Locate the cell with the specified text and output its [X, Y] center coordinate. 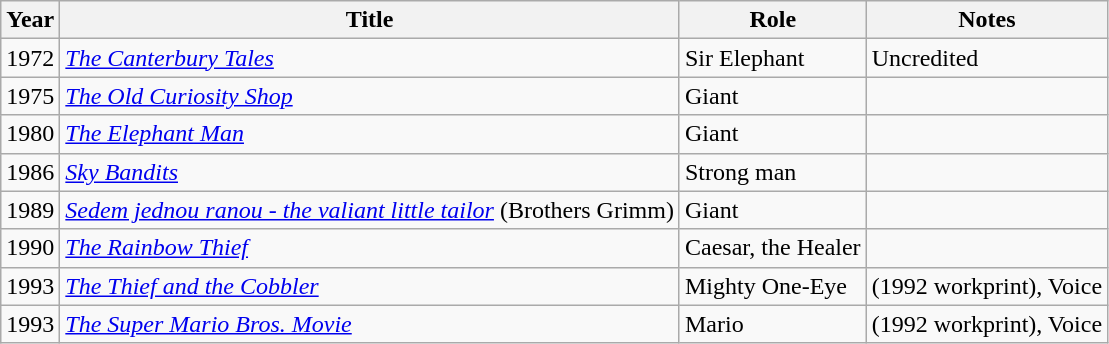
The Old Curiosity Shop [370, 96]
Uncredited [986, 58]
1975 [30, 96]
1980 [30, 134]
1986 [30, 172]
Title [370, 20]
Mighty One-Eye [772, 286]
Year [30, 20]
The Thief and the Cobbler [370, 286]
The Canterbury Tales [370, 58]
Sky Bandits [370, 172]
Notes [986, 20]
1990 [30, 248]
1972 [30, 58]
Strong man [772, 172]
Sir Elephant [772, 58]
Sedem jednou ranou - the valiant little tailor (Brothers Grimm) [370, 210]
The Elephant Man [370, 134]
Mario [772, 324]
1989 [30, 210]
Role [772, 20]
The Super Mario Bros. Movie [370, 324]
The Rainbow Thief [370, 248]
Caesar, the Healer [772, 248]
